Search for the cell housing the specified text and yield its (X, Y) center coordinate. 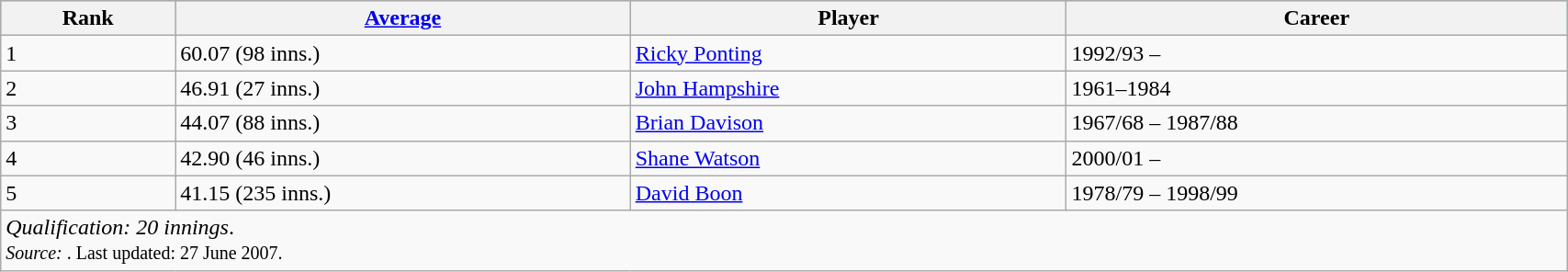
David Boon (849, 193)
Qualification: 20 innings.Source: . Last updated: 27 June 2007. (784, 241)
46.91 (27 inns.) (403, 88)
John Hampshire (849, 88)
Career (1317, 18)
Rank (88, 18)
1961–1984 (1317, 88)
44.07 (88 inns.) (403, 123)
Ricky Ponting (849, 53)
4 (88, 158)
2000/01 – (1317, 158)
Shane Watson (849, 158)
41.15 (235 inns.) (403, 193)
1 (88, 53)
1992/93 – (1317, 53)
1978/79 – 1998/99 (1317, 193)
5 (88, 193)
Player (849, 18)
Brian Davison (849, 123)
Average (403, 18)
2 (88, 88)
60.07 (98 inns.) (403, 53)
3 (88, 123)
42.90 (46 inns.) (403, 158)
1967/68 – 1987/88 (1317, 123)
